Capture the cell that displays the provided text and extract its [X, Y] central coordinate. 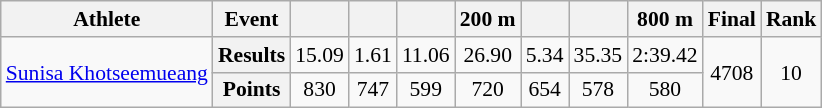
10 [792, 72]
Rank [792, 19]
Final [732, 19]
830 [320, 90]
Points [252, 90]
Event [252, 19]
720 [488, 90]
15.09 [320, 55]
580 [664, 90]
11.06 [426, 55]
35.35 [598, 55]
26.90 [488, 55]
2:39.42 [664, 55]
Athlete [107, 19]
1.61 [373, 55]
747 [373, 90]
Results [252, 55]
5.34 [545, 55]
800 m [664, 19]
4708 [732, 72]
578 [598, 90]
200 m [488, 19]
Sunisa Khotseemueang [107, 72]
599 [426, 90]
654 [545, 90]
